Extract the (x, y) coordinate from the center of the cell holding the provided text.  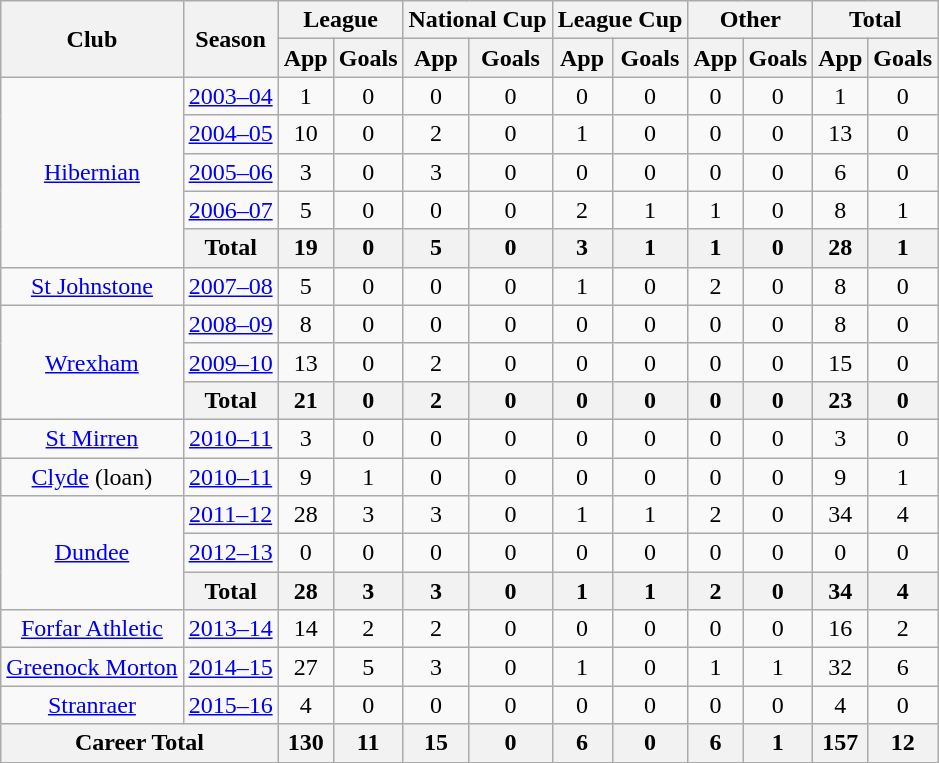
157 (840, 743)
11 (368, 743)
2005–06 (230, 172)
Club (92, 39)
130 (306, 743)
21 (306, 400)
19 (306, 248)
23 (840, 400)
32 (840, 667)
2006–07 (230, 210)
2007–08 (230, 286)
14 (306, 629)
27 (306, 667)
2013–14 (230, 629)
Hibernian (92, 172)
2012–13 (230, 553)
2015–16 (230, 705)
2014–15 (230, 667)
Season (230, 39)
Clyde (loan) (92, 477)
Career Total (140, 743)
Greenock Morton (92, 667)
Stranraer (92, 705)
2003–04 (230, 96)
National Cup (478, 20)
St Johnstone (92, 286)
10 (306, 134)
2008–09 (230, 324)
St Mirren (92, 438)
2004–05 (230, 134)
Other (750, 20)
Dundee (92, 553)
League (340, 20)
16 (840, 629)
12 (903, 743)
2009–10 (230, 362)
2011–12 (230, 515)
Wrexham (92, 362)
Forfar Athletic (92, 629)
League Cup (620, 20)
